Extract the (X, Y) coordinate from the center of the cell holding the provided text.  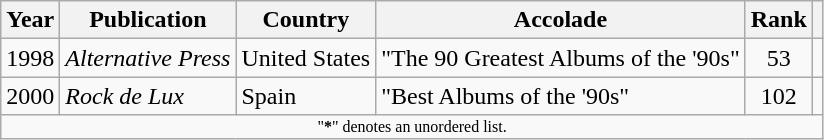
Rank (778, 20)
Country (306, 20)
53 (778, 58)
Spain (306, 96)
Accolade (561, 20)
United States (306, 58)
"*" denotes an unordered list. (412, 127)
2000 (30, 96)
"The 90 Greatest Albums of the '90s" (561, 58)
"Best Albums of the '90s" (561, 96)
Year (30, 20)
Rock de Lux (148, 96)
102 (778, 96)
Publication (148, 20)
1998 (30, 58)
Alternative Press (148, 58)
